Identify which cell holds the provided text, then report its [x, y] central coordinate. 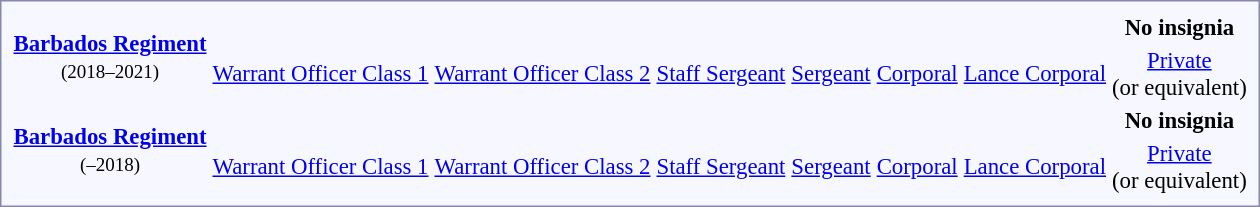
Barbados Regiment(2018–2021) [110, 57]
Barbados Regiment(–2018) [110, 150]
